Locate the cell with the specified text and output its (X, Y) center coordinate. 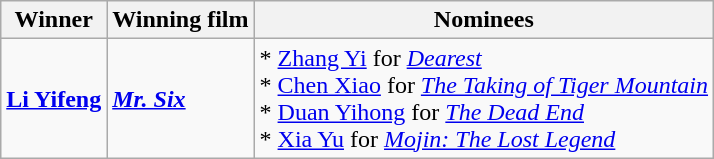
Li Yifeng (54, 98)
Nominees (484, 20)
* Zhang Yi for Dearest * Chen Xiao for The Taking of Tiger Mountain * Duan Yihong for The Dead End * Xia Yu for Mojin: The Lost Legend (484, 98)
Winning film (180, 20)
Mr. Six (180, 98)
Winner (54, 20)
